For the text-containing cell, return its midpoint in [x, y] coordinate format. 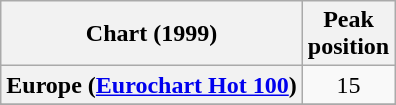
Europe (Eurochart Hot 100) [152, 85]
Chart (1999) [152, 34]
15 [348, 85]
Peakposition [348, 34]
